Capture the cell that displays the provided text and extract its (x, y) central coordinate. 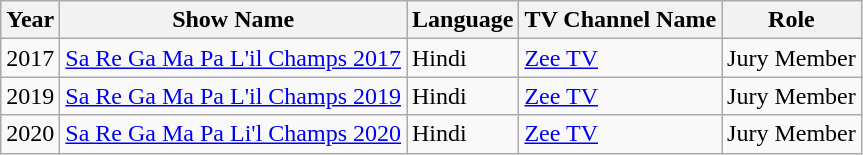
2017 (30, 58)
Show Name (234, 20)
TV Channel Name (620, 20)
Sa Re Ga Ma Pa L'il Champs 2017 (234, 58)
Year (30, 20)
2020 (30, 134)
Sa Re Ga Ma Pa L'il Champs 2019 (234, 96)
Role (792, 20)
2019 (30, 96)
Sa Re Ga Ma Pa Li'l Champs 2020 (234, 134)
Language (462, 20)
